Provide the [X, Y] coordinate of the cell's center where the given text is located.  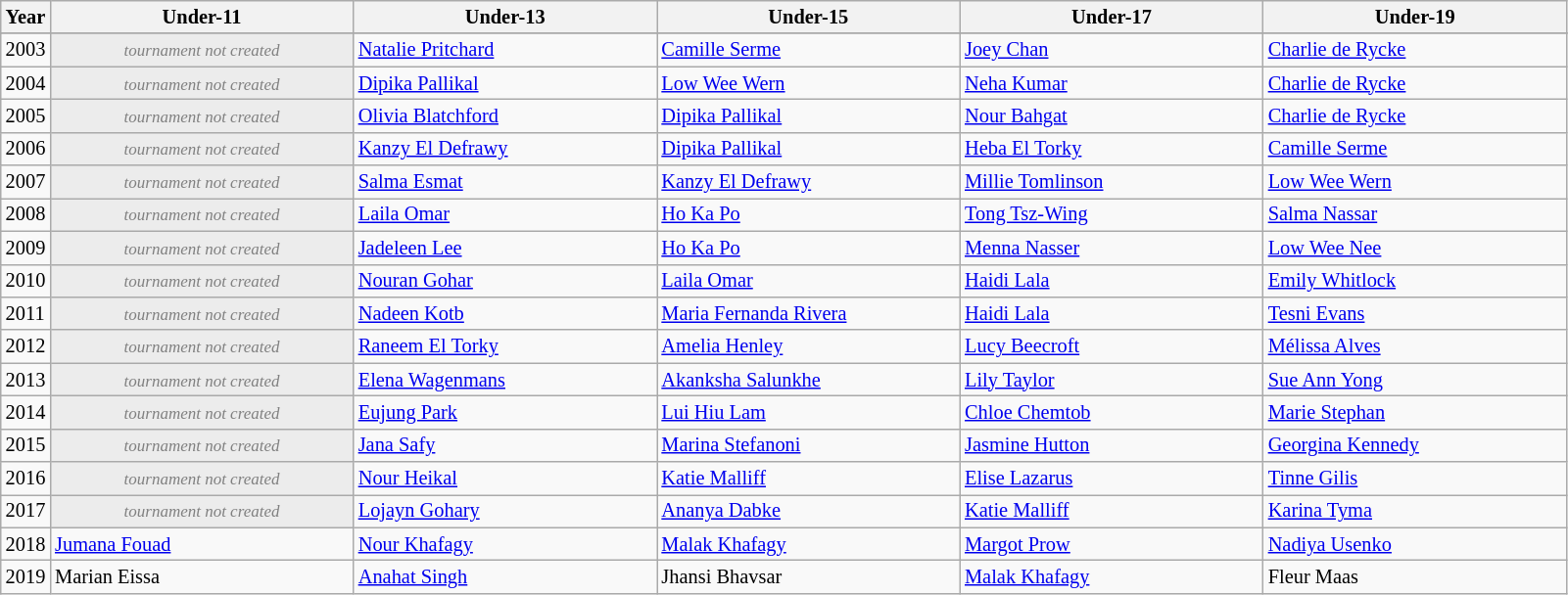
Jadeleen Lee [505, 248]
2017 [25, 511]
Marina Stefanoni [808, 445]
Neha Kumar [1112, 83]
Chloe Chemtob [1112, 412]
Under-19 [1415, 17]
Natalie Pritchard [505, 50]
Lojayn Gohary [505, 511]
Margot Prow [1112, 544]
2015 [25, 445]
Under-11 [202, 17]
Marie Stephan [1415, 412]
Mélissa Alves [1415, 346]
Elena Wagenmans [505, 380]
2018 [25, 544]
Salma Esmat [505, 182]
Nadiya Usenko [1415, 544]
Millie Tomlinson [1112, 182]
Elise Lazarus [1112, 479]
Akanksha Salunkhe [808, 380]
Salma Nassar [1415, 214]
2013 [25, 380]
Low Wee Nee [1415, 248]
Under-13 [505, 17]
Menna Nasser [1112, 248]
Olivia Blatchford [505, 115]
Eujung Park [505, 412]
Lily Taylor [1112, 380]
Nouran Gohar [505, 281]
2005 [25, 115]
Under-15 [808, 17]
Emily Whitlock [1415, 281]
Nadeen Kotb [505, 313]
Heba El Torky [1112, 149]
Raneem El Torky [505, 346]
Sue Ann Yong [1415, 380]
2014 [25, 412]
2010 [25, 281]
Lui Hiu Lam [808, 412]
2006 [25, 149]
Jhansi Bhavsar [808, 576]
Lucy Beecroft [1112, 346]
Joey Chan [1112, 50]
Tong Tsz-Wing [1112, 214]
2009 [25, 248]
Karina Tyma [1415, 511]
2011 [25, 313]
Nour Khafagy [505, 544]
Nour Heikal [505, 479]
Fleur Maas [1415, 576]
2003 [25, 50]
Ananya Dabke [808, 511]
Tesni Evans [1415, 313]
Maria Fernanda Rivera [808, 313]
2019 [25, 576]
2007 [25, 182]
Jumana Fouad [202, 544]
Amelia Henley [808, 346]
Year [25, 17]
2012 [25, 346]
Jasmine Hutton [1112, 445]
Under-17 [1112, 17]
Anahat Singh [505, 576]
2016 [25, 479]
Tinne Gilis [1415, 479]
Georgina Kennedy [1415, 445]
2008 [25, 214]
Marian Eissa [202, 576]
Nour Bahgat [1112, 115]
2004 [25, 83]
Jana Safy [505, 445]
